Detect which cell encompasses the target text, then output its [x, y] center coordinate. 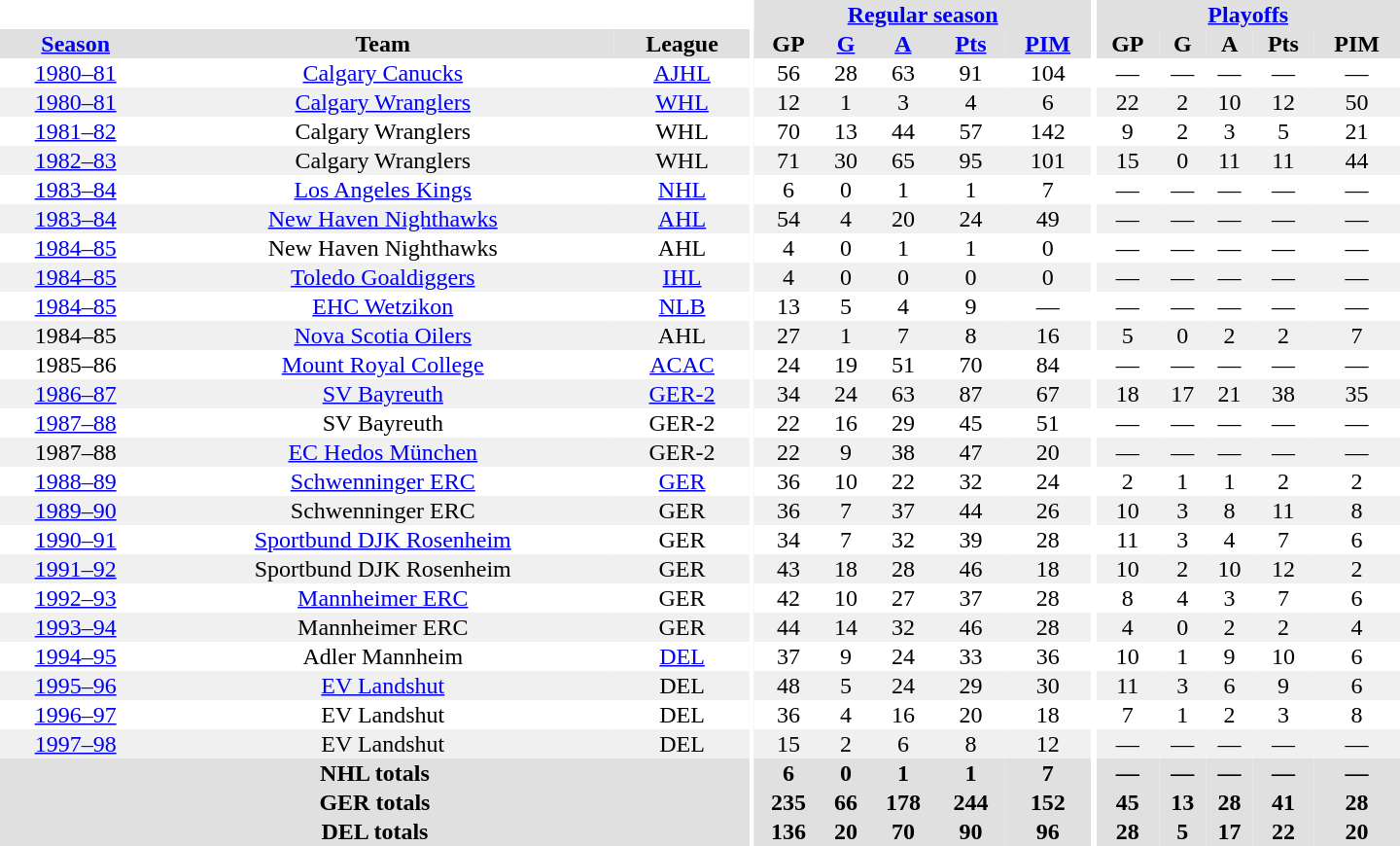
League [682, 44]
1981–82 [76, 131]
1986–87 [76, 394]
33 [971, 656]
1988–89 [76, 481]
84 [1048, 365]
67 [1048, 394]
Los Angeles Kings [383, 190]
41 [1283, 802]
1985–86 [76, 365]
EHC Wetzikon [383, 306]
Nova Scotia Oilers [383, 335]
NLB [682, 306]
Team [383, 44]
95 [971, 160]
104 [1048, 73]
50 [1357, 102]
56 [788, 73]
48 [788, 686]
136 [788, 831]
1991–92 [76, 569]
Toledo Goaldiggers [383, 277]
1994–95 [76, 656]
AJHL [682, 73]
GER totals [375, 802]
NHL [682, 190]
178 [903, 802]
47 [971, 452]
ACAC [682, 365]
1993–94 [76, 627]
1995–96 [76, 686]
42 [788, 598]
1992–93 [76, 598]
90 [971, 831]
Adler Mannheim [383, 656]
49 [1048, 219]
101 [1048, 160]
35 [1357, 394]
71 [788, 160]
57 [971, 131]
26 [1048, 511]
Season [76, 44]
19 [846, 365]
14 [846, 627]
43 [788, 569]
NHL totals [375, 773]
142 [1048, 131]
EC Hedos München [383, 452]
96 [1048, 831]
1990–91 [76, 540]
235 [788, 802]
IHL [682, 277]
65 [903, 160]
Playoffs [1248, 15]
Regular season [923, 15]
91 [971, 73]
87 [971, 394]
1997–98 [76, 744]
Calgary Canucks [383, 73]
244 [971, 802]
54 [788, 219]
66 [846, 802]
39 [971, 540]
1996–97 [76, 715]
152 [1048, 802]
DEL totals [375, 831]
1989–90 [76, 511]
Mount Royal College [383, 365]
1982–83 [76, 160]
